Output the (x, y) coordinate of the center of the cell containing the given text.  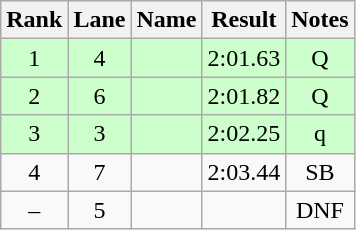
– (34, 210)
2:01.63 (244, 58)
2 (34, 96)
Lane (100, 20)
2:02.25 (244, 134)
q (320, 134)
1 (34, 58)
6 (100, 96)
Name (166, 20)
DNF (320, 210)
5 (100, 210)
2:03.44 (244, 172)
2:01.82 (244, 96)
Notes (320, 20)
Result (244, 20)
SB (320, 172)
Rank (34, 20)
7 (100, 172)
